Find where the given text appears and provide that cell's center as [X, Y] coordinate. 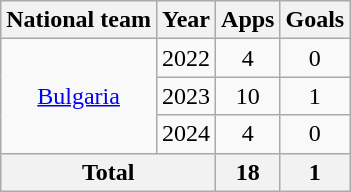
National team [79, 20]
Apps [248, 20]
2022 [186, 58]
Year [186, 20]
10 [248, 96]
Bulgaria [79, 96]
Total [108, 172]
Goals [315, 20]
2024 [186, 134]
2023 [186, 96]
18 [248, 172]
